Find where the given text appears and provide that cell's center as [X, Y] coordinate. 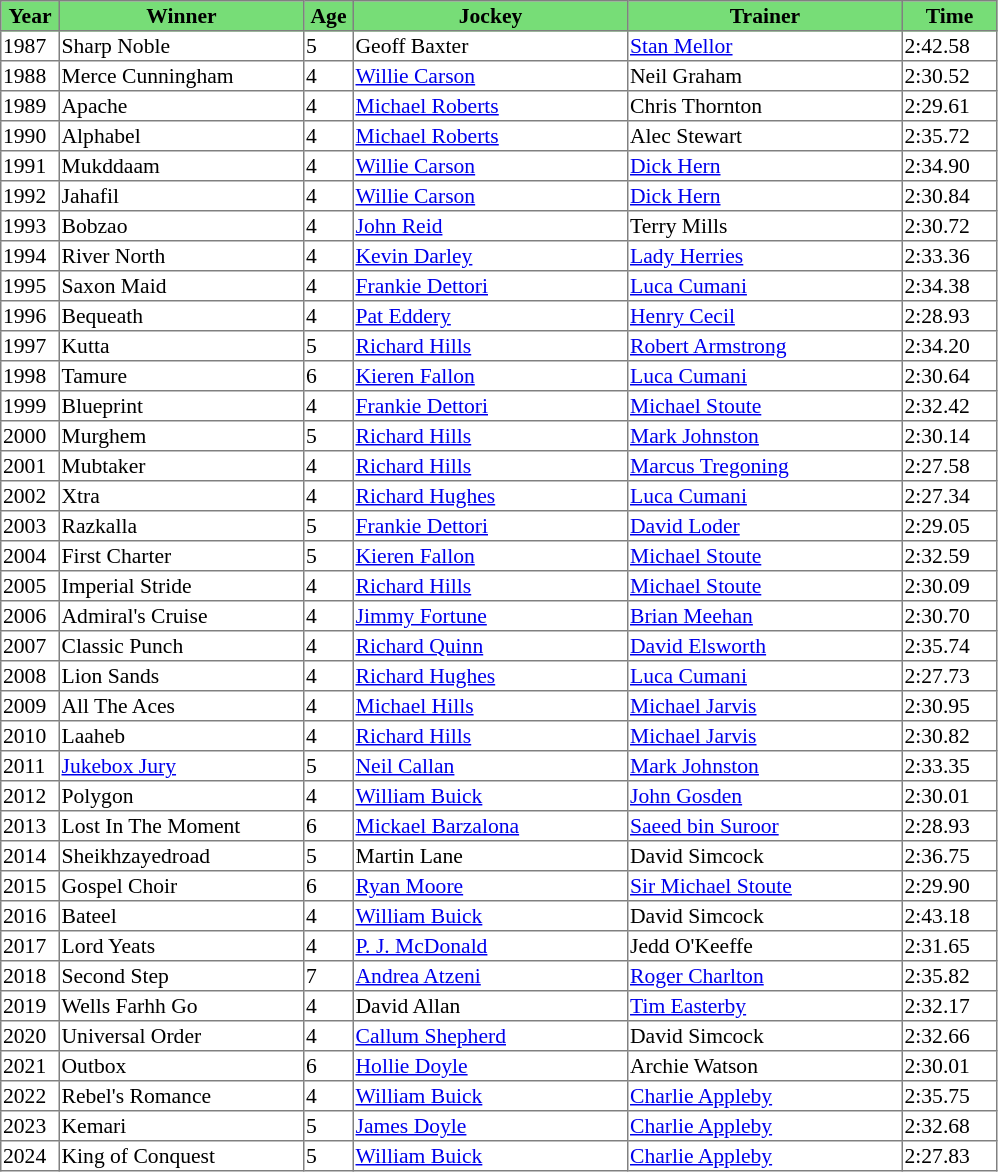
Xtra [181, 496]
Saeed bin Suroor [765, 826]
Gospel Choir [181, 886]
David Allan [490, 1006]
2:29.61 [949, 106]
1996 [30, 316]
2023 [30, 1126]
2:35.72 [949, 136]
2:35.75 [949, 1096]
Age [329, 16]
2:31.65 [949, 946]
2003 [30, 526]
Imperial Stride [181, 586]
Roger Charlton [765, 976]
Archie Watson [765, 1066]
2:42.58 [949, 46]
2:35.74 [949, 646]
Kutta [181, 346]
1989 [30, 106]
Jockey [490, 16]
Andrea Atzeni [490, 976]
2002 [30, 496]
2:30.70 [949, 616]
Jedd O'Keeffe [765, 946]
1988 [30, 76]
Saxon Maid [181, 286]
Mubtaker [181, 466]
P. J. McDonald [490, 946]
Jimmy Fortune [490, 616]
John Reid [490, 226]
Lost In The Moment [181, 826]
1993 [30, 226]
2:30.72 [949, 226]
2005 [30, 586]
2:27.58 [949, 466]
Sharp Noble [181, 46]
2010 [30, 736]
Murghem [181, 436]
Alphabel [181, 136]
Martin Lane [490, 856]
2:30.14 [949, 436]
2:32.68 [949, 1126]
Razkalla [181, 526]
James Doyle [490, 1126]
2004 [30, 556]
Geoff Baxter [490, 46]
2:30.95 [949, 706]
1990 [30, 136]
2001 [30, 466]
Tamure [181, 376]
Sir Michael Stoute [765, 886]
2:27.73 [949, 676]
2013 [30, 826]
2009 [30, 706]
David Elsworth [765, 646]
1995 [30, 286]
All The Aces [181, 706]
Universal Order [181, 1036]
Michael Hills [490, 706]
Lord Yeats [181, 946]
2:32.66 [949, 1036]
Blueprint [181, 406]
1994 [30, 256]
2000 [30, 436]
Henry Cecil [765, 316]
Neil Graham [765, 76]
2:29.90 [949, 886]
2024 [30, 1156]
2:33.36 [949, 256]
David Loder [765, 526]
Kemari [181, 1126]
2022 [30, 1096]
Stan Mellor [765, 46]
Marcus Tregoning [765, 466]
Rebel's Romance [181, 1096]
Classic Punch [181, 646]
Robert Armstrong [765, 346]
John Gosden [765, 796]
1999 [30, 406]
Ryan Moore [490, 886]
2:30.84 [949, 196]
2017 [30, 946]
Tim Easterby [765, 1006]
2:32.59 [949, 556]
2:30.09 [949, 586]
Jukebox Jury [181, 766]
Merce Cunningham [181, 76]
2021 [30, 1066]
Richard Quinn [490, 646]
2:33.35 [949, 766]
River North [181, 256]
Time [949, 16]
2016 [30, 916]
2:32.42 [949, 406]
Terry Mills [765, 226]
2:43.18 [949, 916]
2:34.90 [949, 166]
2015 [30, 886]
Callum Shepherd [490, 1036]
First Charter [181, 556]
Brian Meehan [765, 616]
2011 [30, 766]
Polygon [181, 796]
Mukddaam [181, 166]
Chris Thornton [765, 106]
Apache [181, 106]
Alec Stewart [765, 136]
Hollie Doyle [490, 1066]
2:35.82 [949, 976]
2006 [30, 616]
Kevin Darley [490, 256]
Mickael Barzalona [490, 826]
Second Step [181, 976]
Outbox [181, 1066]
2007 [30, 646]
Neil Callan [490, 766]
1998 [30, 376]
Bateel [181, 916]
Bobzao [181, 226]
Lady Herries [765, 256]
2019 [30, 1006]
1997 [30, 346]
2014 [30, 856]
Bequeath [181, 316]
Wells Farhh Go [181, 1006]
2:27.34 [949, 496]
1992 [30, 196]
1991 [30, 166]
7 [329, 976]
2:30.64 [949, 376]
2020 [30, 1036]
2:36.75 [949, 856]
2:34.38 [949, 286]
2:29.05 [949, 526]
Admiral's Cruise [181, 616]
2:27.83 [949, 1156]
2:34.20 [949, 346]
2008 [30, 676]
2:30.82 [949, 736]
Laaheb [181, 736]
2:32.17 [949, 1006]
Pat Eddery [490, 316]
1987 [30, 46]
2012 [30, 796]
Lion Sands [181, 676]
King of Conquest [181, 1156]
Year [30, 16]
Jahafil [181, 196]
Trainer [765, 16]
2:30.52 [949, 76]
2018 [30, 976]
Sheikhzayedroad [181, 856]
Winner [181, 16]
